Search for the cell housing the specified text and yield its (X, Y) center coordinate. 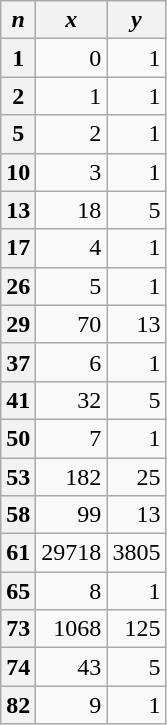
7 (72, 438)
182 (72, 477)
37 (18, 362)
73 (18, 629)
125 (136, 629)
8 (72, 591)
29718 (72, 553)
10 (18, 172)
82 (18, 705)
17 (18, 248)
41 (18, 400)
53 (18, 477)
32 (72, 400)
9 (72, 705)
70 (72, 324)
58 (18, 515)
50 (18, 438)
99 (72, 515)
x (72, 20)
6 (72, 362)
3 (72, 172)
43 (72, 667)
4 (72, 248)
3805 (136, 553)
74 (18, 667)
65 (18, 591)
61 (18, 553)
26 (18, 286)
18 (72, 210)
n (18, 20)
25 (136, 477)
0 (72, 58)
1068 (72, 629)
29 (18, 324)
y (136, 20)
